Return the (x, y) coordinate for the center point of the cell that contains the specified text.  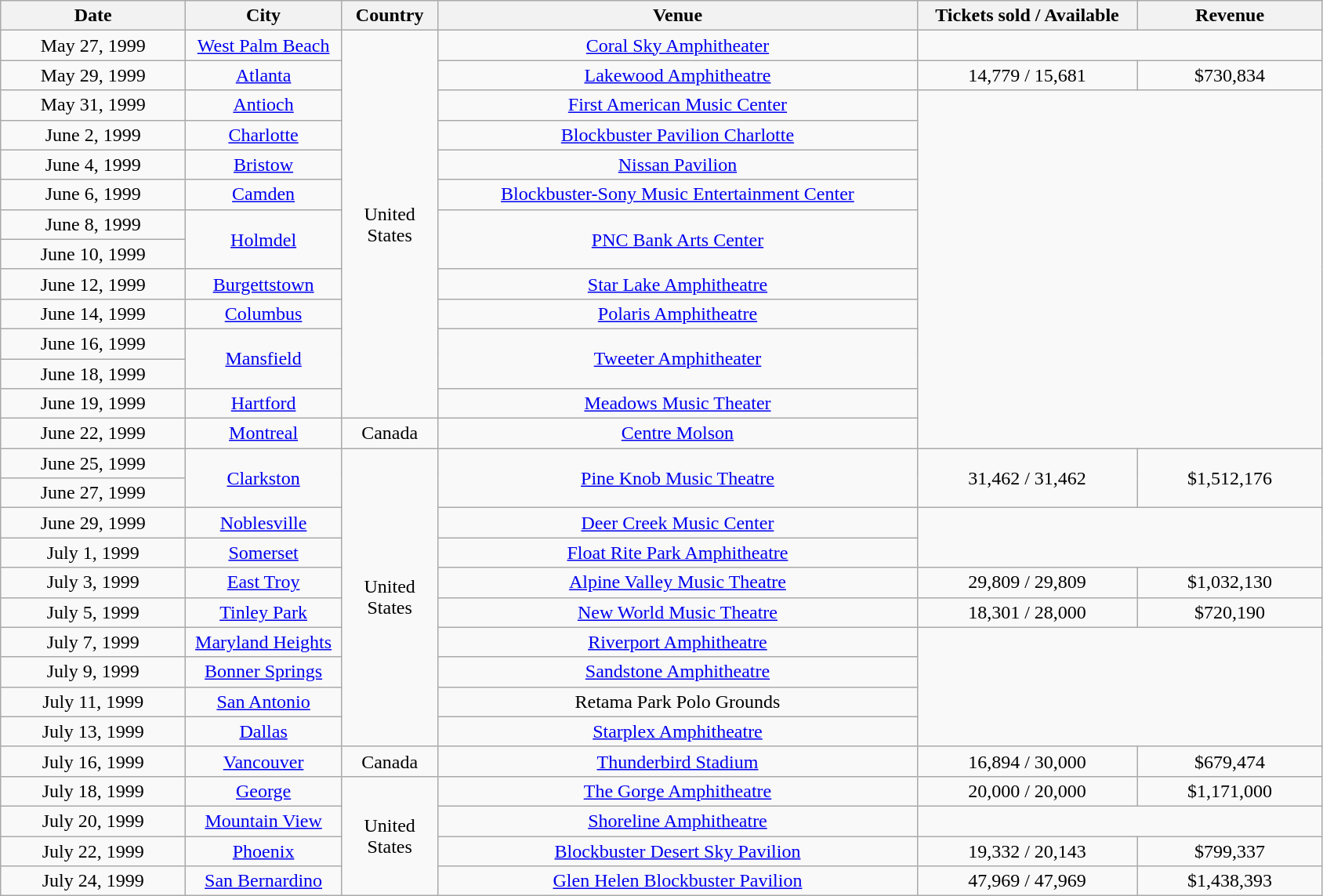
Shoreline Amphitheatre (677, 821)
June 22, 1999 (93, 433)
$1,512,176 (1230, 478)
Tweeter Amphitheater (677, 358)
June 14, 1999 (93, 314)
June 29, 1999 (93, 523)
The Gorge Amphitheatre (677, 791)
July 18, 1999 (93, 791)
June 6, 1999 (93, 194)
June 19, 1999 (93, 404)
Camden (263, 194)
Alpine Valley Music Theatre (677, 582)
June 12, 1999 (93, 284)
July 24, 1999 (93, 881)
47,969 / 47,969 (1027, 881)
Montreal (263, 433)
16,894 / 30,000 (1027, 761)
Star Lake Amphitheatre (677, 284)
Blockbuster Desert Sky Pavilion (677, 851)
Mountain View (263, 821)
Centre Molson (677, 433)
Starplex Amphitheatre (677, 731)
Bonner Springs (263, 672)
$1,438,393 (1230, 881)
Somerset (263, 553)
Maryland Heights (263, 642)
Glen Helen Blockbuster Pavilion (677, 881)
East Troy (263, 582)
29,809 / 29,809 (1027, 582)
14,779 / 15,681 (1027, 75)
First American Music Center (677, 105)
July 9, 1999 (93, 672)
Atlanta (263, 75)
May 29, 1999 (93, 75)
PNC Bank Arts Center (677, 239)
July 11, 1999 (93, 702)
San Bernardino (263, 881)
Venue (677, 16)
$1,032,130 (1230, 582)
Tickets sold / Available (1027, 16)
Blockbuster-Sony Music Entertainment Center (677, 194)
Phoenix (263, 851)
July 5, 1999 (93, 612)
$1,171,000 (1230, 791)
Thunderbird Stadium (677, 761)
July 20, 1999 (93, 821)
$799,337 (1230, 851)
Noblesville (263, 523)
Columbus (263, 314)
June 2, 1999 (93, 135)
George (263, 791)
Charlotte (263, 135)
July 13, 1999 (93, 731)
Meadows Music Theater (677, 404)
$730,834 (1230, 75)
18,301 / 28,000 (1027, 612)
June 18, 1999 (93, 374)
City (263, 16)
Blockbuster Pavilion Charlotte (677, 135)
June 16, 1999 (93, 343)
Pine Knob Music Theatre (677, 478)
Deer Creek Music Center (677, 523)
June 25, 1999 (93, 463)
Vancouver (263, 761)
July 22, 1999 (93, 851)
July 1, 1999 (93, 553)
Mansfield (263, 358)
20,000 / 20,000 (1027, 791)
Revenue (1230, 16)
May 31, 1999 (93, 105)
May 27, 1999 (93, 45)
Retama Park Polo Grounds (677, 702)
June 10, 1999 (93, 254)
Burgettstown (263, 284)
Float Rite Park Amphitheatre (677, 553)
$679,474 (1230, 761)
19,332 / 20,143 (1027, 851)
San Antonio (263, 702)
Polaris Amphitheatre (677, 314)
New World Music Theatre (677, 612)
31,462 / 31,462 (1027, 478)
Clarkston (263, 478)
Riverport Amphitheatre (677, 642)
$720,190 (1230, 612)
Nissan Pavilion (677, 165)
July 3, 1999 (93, 582)
June 8, 1999 (93, 224)
Holmdel (263, 239)
Coral Sky Amphitheater (677, 45)
June 4, 1999 (93, 165)
Lakewood Amphitheatre (677, 75)
Hartford (263, 404)
Sandstone Amphitheatre (677, 672)
June 27, 1999 (93, 493)
Country (390, 16)
Antioch (263, 105)
West Palm Beach (263, 45)
July 7, 1999 (93, 642)
Dallas (263, 731)
Tinley Park (263, 612)
Date (93, 16)
July 16, 1999 (93, 761)
Bristow (263, 165)
